Return the [x, y] coordinate for the center point of the cell that contains the specified text.  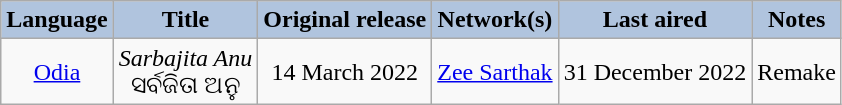
Language [57, 20]
Sarbajita Anu ସର୍ବଜିତା ଅନୁ [186, 72]
Network(s) [495, 20]
14 March 2022 [345, 72]
Zee Sarthak [495, 72]
Last aired [655, 20]
31 December 2022 [655, 72]
Remake [797, 72]
Title [186, 20]
Odia [57, 72]
Original release [345, 20]
Notes [797, 20]
